From the cell containing the given text, extract its center point as (x, y) coordinate. 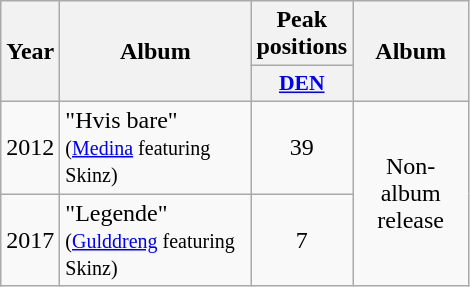
Peak positions (302, 34)
7 (302, 240)
Non-album release (411, 193)
"Hvis bare" (Medina featuring Skinz) (156, 147)
2012 (30, 147)
2017 (30, 240)
39 (302, 147)
Year (30, 52)
DEN (302, 84)
"Legende" (Gulddreng featuring Skinz) (156, 240)
